Identify which cell holds the provided text, then report its (x, y) central coordinate. 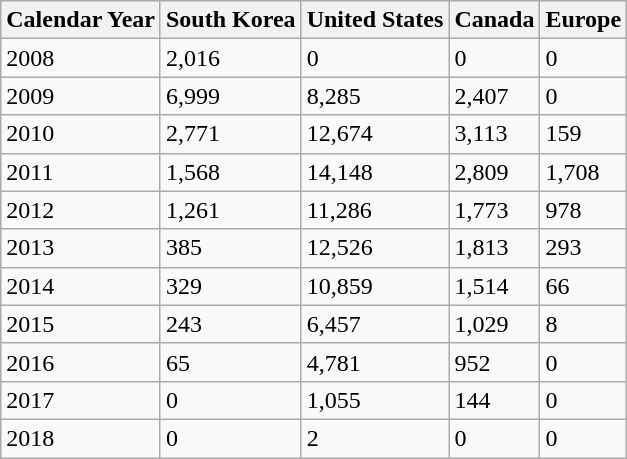
Calendar Year (81, 20)
South Korea (230, 20)
2016 (81, 362)
2,016 (230, 58)
1,813 (494, 248)
United States (375, 20)
1,514 (494, 286)
329 (230, 286)
2 (375, 438)
65 (230, 362)
11,286 (375, 210)
12,674 (375, 134)
2018 (81, 438)
2,809 (494, 172)
4,781 (375, 362)
2012 (81, 210)
6,457 (375, 324)
293 (584, 248)
243 (230, 324)
2014 (81, 286)
Europe (584, 20)
2011 (81, 172)
978 (584, 210)
1,773 (494, 210)
2013 (81, 248)
952 (494, 362)
2,407 (494, 96)
6,999 (230, 96)
14,148 (375, 172)
3,113 (494, 134)
12,526 (375, 248)
8 (584, 324)
2,771 (230, 134)
1,568 (230, 172)
2017 (81, 400)
1,261 (230, 210)
1,029 (494, 324)
159 (584, 134)
2010 (81, 134)
144 (494, 400)
2009 (81, 96)
2015 (81, 324)
8,285 (375, 96)
10,859 (375, 286)
66 (584, 286)
2008 (81, 58)
1,055 (375, 400)
385 (230, 248)
1,708 (584, 172)
Canada (494, 20)
